Capture the cell that displays the provided text and extract its [X, Y] central coordinate. 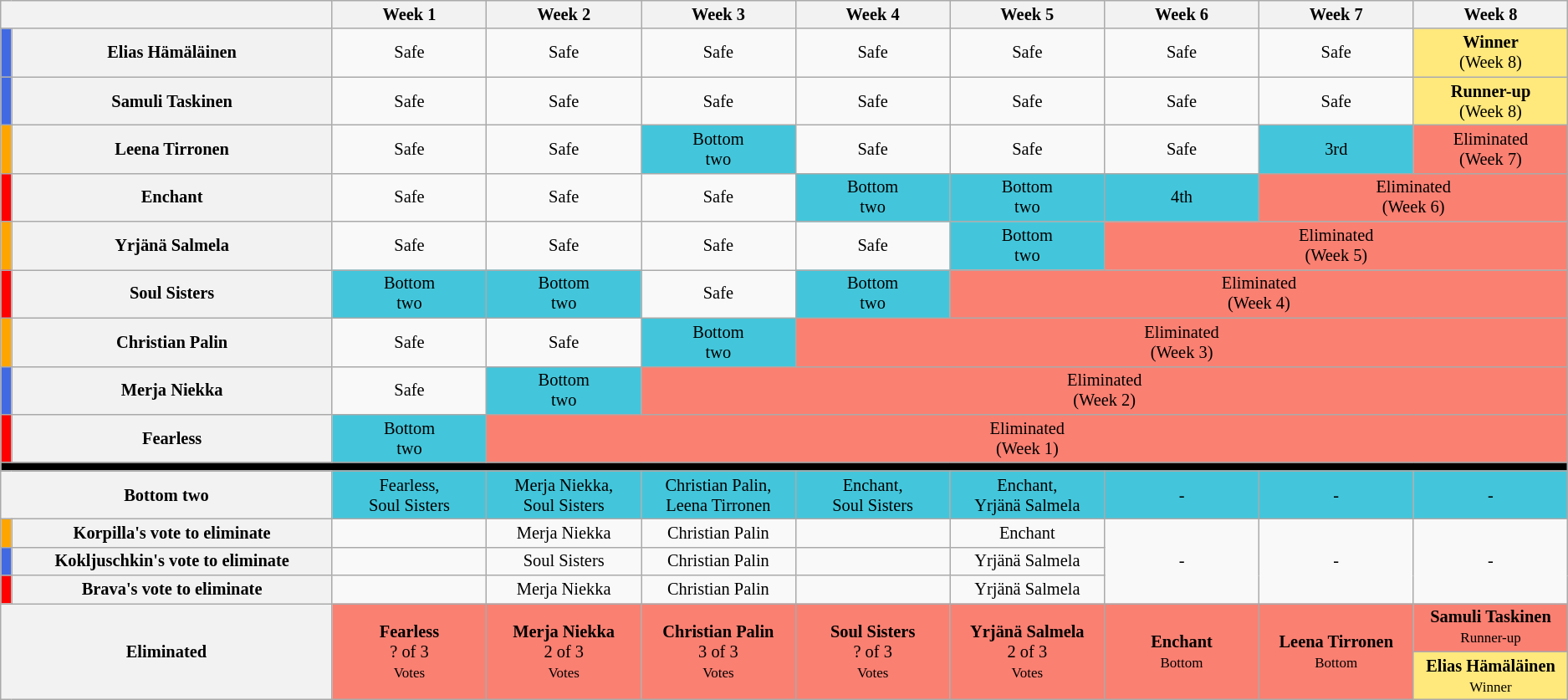
Week 6 [1182, 14]
Winner(Week 8) [1490, 53]
Elias Hämäläinen [172, 53]
3rd [1336, 149]
Christian Palin,Leena Tirronen [719, 495]
Eliminated(Week 7) [1490, 149]
Eliminated(Week 2) [1105, 391]
4th [1182, 197]
Enchant,Yrjänä Salmela [1027, 495]
Week 2 [564, 14]
Eliminated(Week 6) [1413, 197]
Eliminated(Week 5) [1336, 246]
Bottom two [166, 495]
Enchant,Soul Sisters [873, 495]
Yrjänä Salmela2 of 3Votes [1027, 651]
Elias HämäläinenWinner [1490, 676]
Week 3 [719, 14]
Soul Sisters? of 3Votes [873, 651]
Brava's vote to eliminate [172, 590]
EnchantBottom [1182, 651]
Fearless? of 3Votes [410, 651]
Samuli TaskinenRunner-up [1490, 627]
Week 7 [1336, 14]
Eliminated(Week 3) [1182, 342]
Merja Niekka2 of 3Votes [564, 651]
Week 5 [1027, 14]
Week 8 [1490, 14]
Eliminated(Week 4) [1259, 294]
Merja Niekka,Soul Sisters [564, 495]
Samuli Taskinen [172, 101]
Leena Tirronen [172, 149]
Kokljuschkin's vote to eliminate [172, 561]
Runner-up(Week 8) [1490, 101]
Eliminated(Week 1) [1027, 438]
Fearless [172, 438]
Week 1 [410, 14]
Christian Palin3 of 3Votes [719, 651]
Korpilla's vote to eliminate [172, 533]
Week 4 [873, 14]
Eliminated [166, 651]
Leena TirronenBottom [1336, 651]
Fearless,Soul Sisters [410, 495]
